Provide the (X, Y) coordinate of the cell's center where the given text is located.  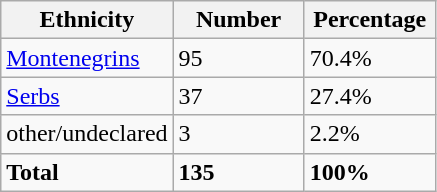
Percentage (370, 20)
70.4% (370, 58)
135 (238, 172)
2.2% (370, 134)
100% (370, 172)
other/undeclared (87, 134)
95 (238, 58)
27.4% (370, 96)
3 (238, 134)
Ethnicity (87, 20)
Serbs (87, 96)
Total (87, 172)
Number (238, 20)
37 (238, 96)
Montenegrins (87, 58)
